Locate the cell with the specified text and output its [x, y] center coordinate. 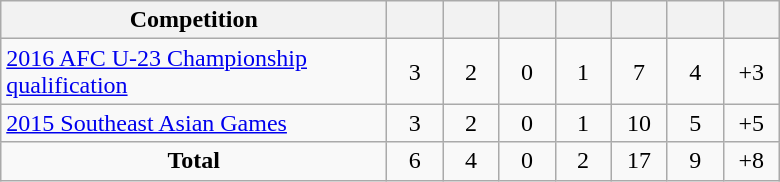
Competition [194, 20]
Total [194, 161]
+8 [751, 161]
7 [639, 72]
6 [415, 161]
+5 [751, 123]
10 [639, 123]
2015 Southeast Asian Games [194, 123]
5 [695, 123]
2016 AFC U-23 Championship qualification [194, 72]
+3 [751, 72]
17 [639, 161]
9 [695, 161]
